Output the [x, y] coordinate of the center of the cell containing the given text.  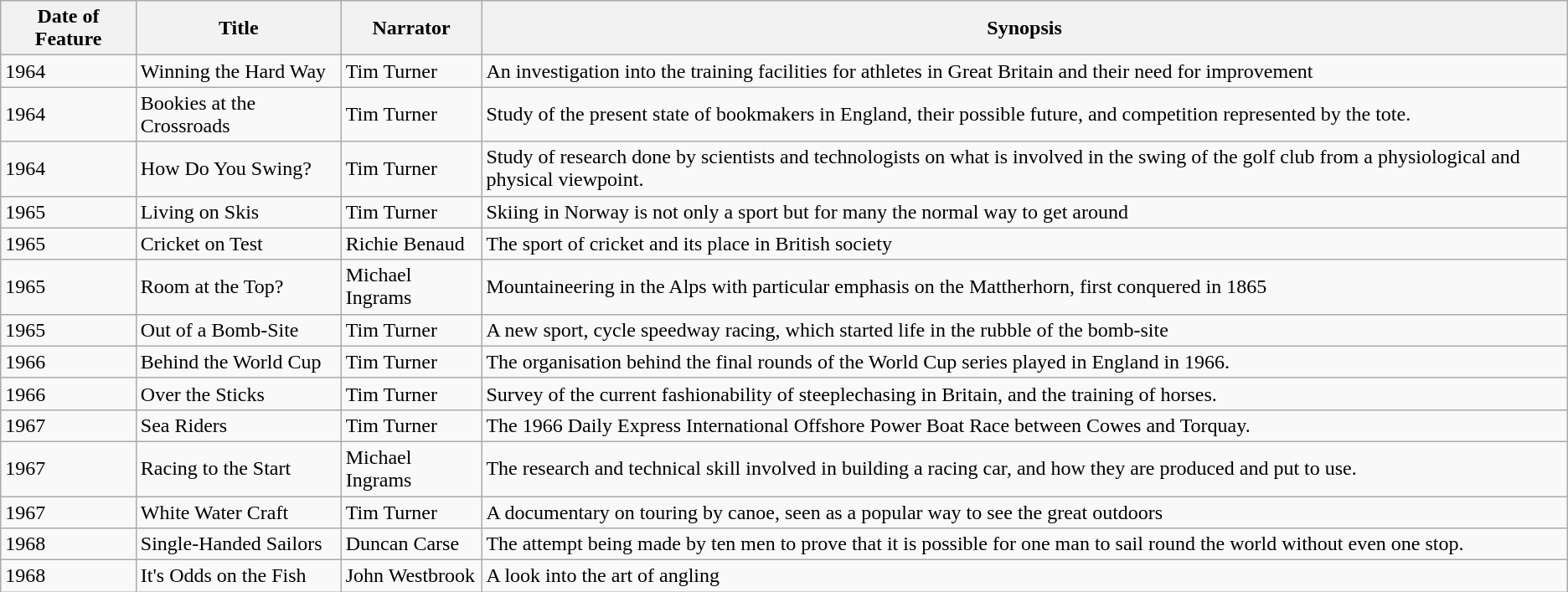
Bookies at the Crossroads [238, 114]
The sport of cricket and its place in British society [1024, 244]
Duncan Carse [411, 544]
Study of the present state of bookmakers in England, their possible future, and competition represented by the tote. [1024, 114]
Title [238, 28]
It's Odds on the Fish [238, 576]
Behind the World Cup [238, 362]
The organisation behind the final rounds of the World Cup series played in England in 1966. [1024, 362]
Cricket on Test [238, 244]
Single-Handed Sailors [238, 544]
The attempt being made by ten men to prove that it is possible for one man to sail round the world without even one stop. [1024, 544]
A new sport, cycle speedway racing, which started life in the rubble of the bomb-site [1024, 330]
Room at the Top? [238, 286]
A documentary on touring by canoe, seen as a popular way to see the great outdoors [1024, 512]
Study of research done by scientists and technologists on what is involved in the swing of the golf club from a physiological and physical viewpoint. [1024, 169]
Skiing in Norway is not only a sport but for many the normal way to get around [1024, 212]
A look into the art of angling [1024, 576]
Racing to the Start [238, 469]
Living on Skis [238, 212]
The 1966 Daily Express International Offshore Power Boat Race between Cowes and Torquay. [1024, 425]
Winning the Hard Way [238, 71]
The research and technical skill involved in building a racing car, and how they are produced and put to use. [1024, 469]
How Do You Swing? [238, 169]
White Water Craft [238, 512]
An investigation into the training facilities for athletes in Great Britain and their need for improvement [1024, 71]
Narrator [411, 28]
Sea Riders [238, 425]
Synopsis [1024, 28]
Out of a Bomb-Site [238, 330]
John Westbrook [411, 576]
Survey of the current fashionability of steeplechasing in Britain, and the training of horses. [1024, 394]
Over the Sticks [238, 394]
Richie Benaud [411, 244]
Date of Feature [69, 28]
Mountaineering in the Alps with particular emphasis on the Mattherhorn, first conquered in 1865 [1024, 286]
